Identify which cell holds the provided text, then report its [X, Y] central coordinate. 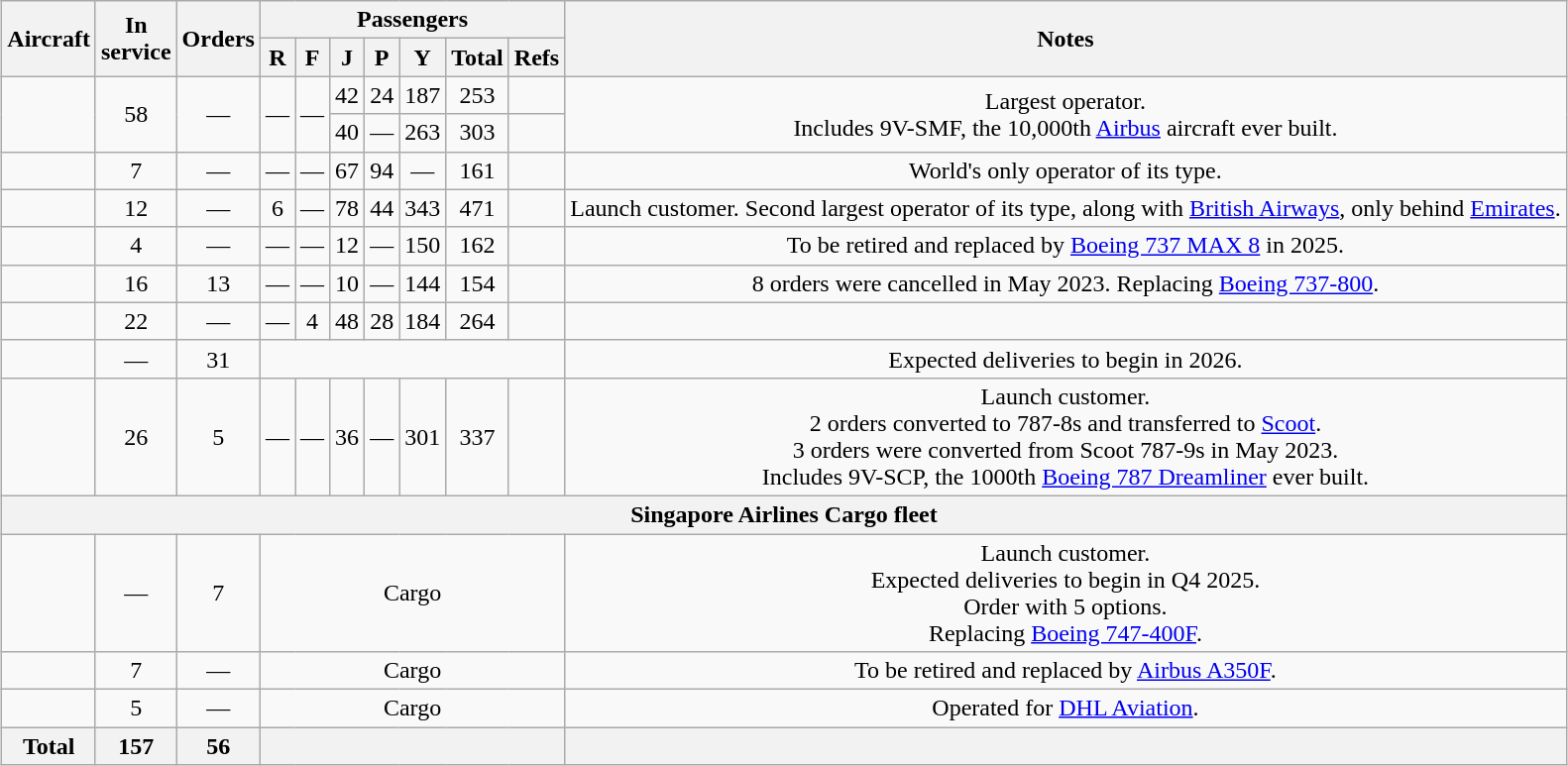
94 [383, 170]
10 [347, 283]
Orders [218, 39]
263 [422, 133]
161 [478, 170]
Launch customer.Expected deliveries to begin in Q4 2025. Order with 5 options.Replacing Boeing 747-400F. [1065, 593]
F [313, 57]
8 orders were cancelled in May 2023. Replacing Boeing 737-800. [1065, 283]
78 [347, 208]
6 [278, 208]
343 [422, 208]
301 [422, 436]
Singapore Airlines Cargo fleet [784, 514]
Refs [536, 57]
Largest operator.Includes 9V-SMF, the 10,000th Airbus aircraft ever built. [1065, 114]
58 [136, 114]
471 [478, 208]
303 [478, 133]
World's only operator of its type. [1065, 170]
R [278, 57]
187 [422, 95]
To be retired and replaced by Boeing 737 MAX 8 in 2025. [1065, 246]
P [383, 57]
13 [218, 283]
56 [218, 746]
Aircraft [50, 39]
Operated for DHL Aviation. [1065, 709]
150 [422, 246]
26 [136, 436]
67 [347, 170]
253 [478, 95]
40 [347, 133]
Notes [1065, 39]
Y [422, 57]
In service [136, 39]
162 [478, 246]
42 [347, 95]
16 [136, 283]
24 [383, 95]
28 [383, 321]
154 [478, 283]
J [347, 57]
To be retired and replaced by Airbus A350F. [1065, 671]
Passengers [412, 20]
157 [136, 746]
Launch customer. Second largest operator of its type, along with British Airways, only behind Emirates. [1065, 208]
337 [478, 436]
31 [218, 359]
44 [383, 208]
48 [347, 321]
22 [136, 321]
144 [422, 283]
264 [478, 321]
36 [347, 436]
Expected deliveries to begin in 2026. [1065, 359]
184 [422, 321]
